From the cell containing the given text, extract its center point as (X, Y) coordinate. 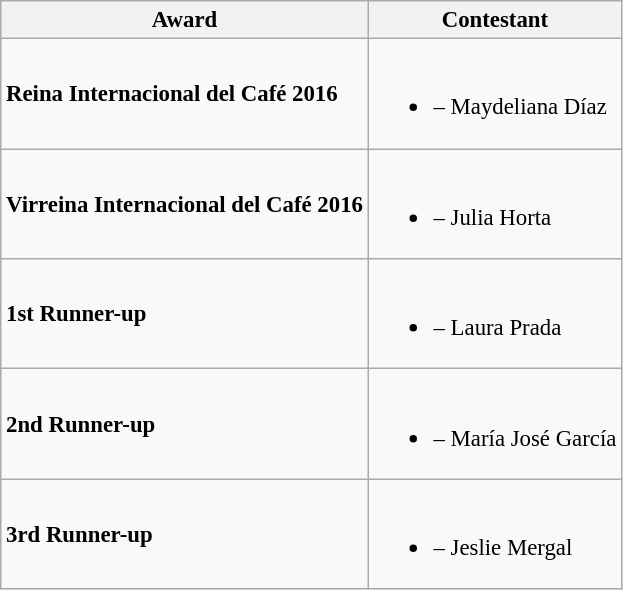
Reina Internacional del Café 2016 (184, 94)
Virreina Internacional del Café 2016 (184, 204)
– Jeslie Mergal (494, 534)
2nd Runner-up (184, 424)
– Maydeliana Díaz (494, 94)
– Julia Horta (494, 204)
– Laura Prada (494, 314)
Contestant (494, 20)
1st Runner-up (184, 314)
– María José García (494, 424)
3rd Runner-up (184, 534)
Award (184, 20)
